Capture the cell that displays the provided text and extract its [x, y] central coordinate. 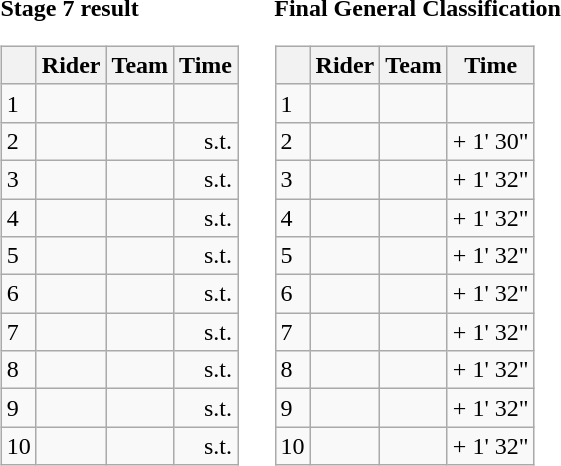
+ 1' 30" [490, 141]
